Return the [X, Y] coordinate for the center point of the cell that contains the specified text.  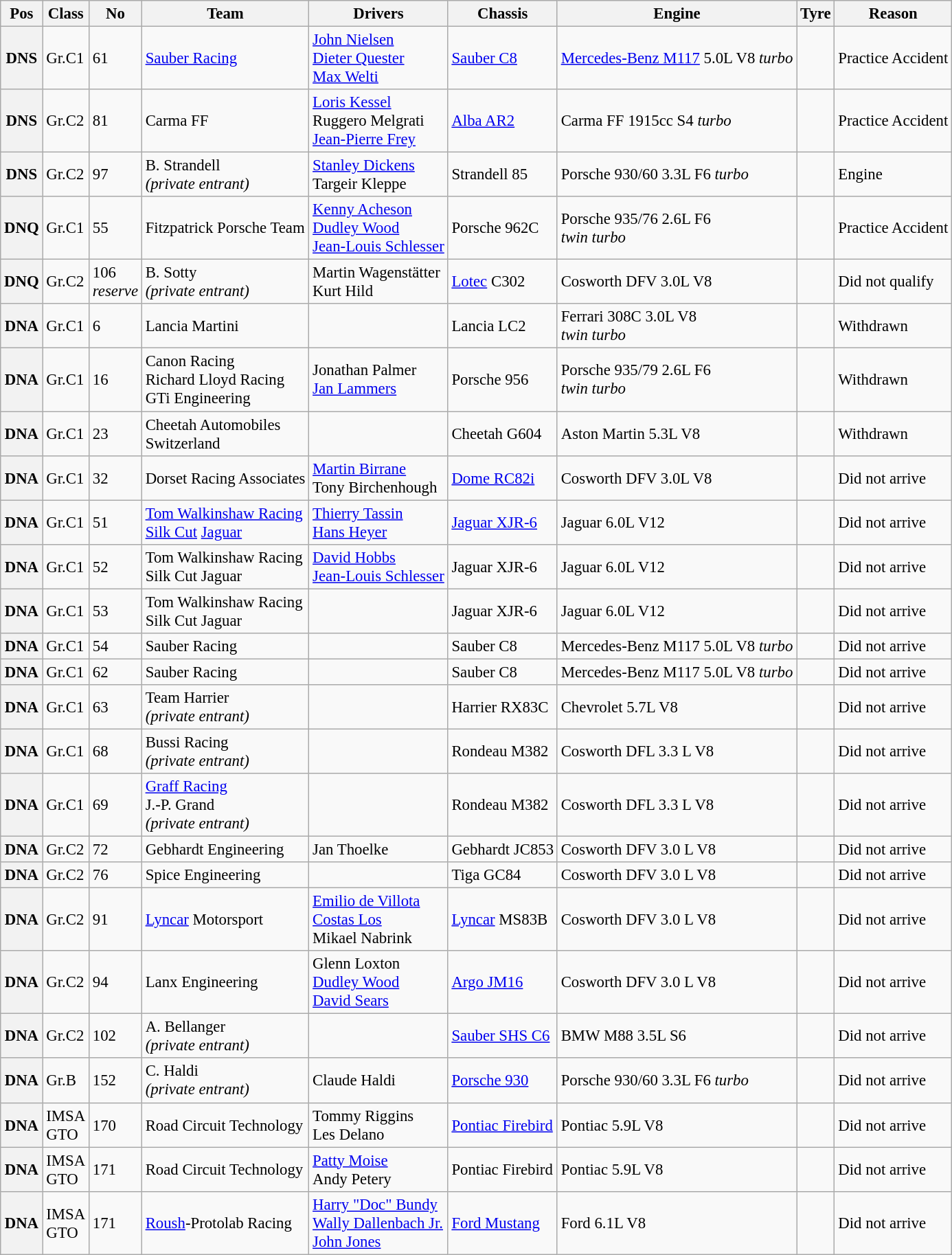
Emilio de Villota Costas Los Mikael Nabrink [378, 920]
Lancia LC2 [503, 326]
Porsche 962C [503, 228]
Bussi Racing(private entrant) [225, 751]
Cheetah G604 [503, 434]
Spice Engineering [225, 875]
Fitzpatrick Porsche Team [225, 228]
Jonathan Palmer Jan Lammers [378, 380]
Gebhardt Engineering [225, 850]
Class [66, 14]
51 [115, 522]
91 [115, 920]
97 [115, 174]
16 [115, 380]
Drivers [378, 14]
72 [115, 850]
Carma FF 1915cc S4 turbo [677, 121]
Jan Thoelke [378, 850]
94 [115, 982]
Porsche 956 [503, 380]
Cheetah Automobiles Switzerland [225, 434]
69 [115, 805]
54 [115, 646]
Team Harrier(private entrant) [225, 708]
Kenny Acheson Dudley Wood Jean-Louis Schlesser [378, 228]
6 [115, 326]
Patty Moise Andy Petery [378, 1169]
Dome RC82i [503, 478]
32 [115, 478]
Lotec C302 [503, 282]
Claude Haldi [378, 1081]
Lyncar MS83B [503, 920]
Lyncar Motorsport [225, 920]
BMW M88 3.5L S6 [677, 1036]
Martin Birrane Tony Birchenhough [378, 478]
Porsche 930 [503, 1081]
Glenn Loxton Dudley Wood David Sears [378, 982]
David Hobbs Jean-Louis Schlesser [378, 566]
Martin Wagenstätter Kurt Hild [378, 282]
81 [115, 121]
No [115, 14]
Strandell 85 [503, 174]
Reason [893, 14]
Ferrari 308C 3.0L V8twin turbo [677, 326]
Lancia Martini [225, 326]
102 [115, 1036]
152 [115, 1081]
Loris Kessel Ruggero Melgrati Jean-Pierre Frey [378, 121]
Thierry Tassin Hans Heyer [378, 522]
Alba AR2 [503, 121]
23 [115, 434]
Lanx Engineering [225, 982]
Chevrolet 5.7L V8 [677, 708]
Tyre [816, 14]
Roush-Protolab Racing [225, 1223]
55 [115, 228]
Team [225, 14]
B. Strandell(private entrant) [225, 174]
Did not qualify [893, 282]
Porsche 935/76 2.6L F6twin turbo [677, 228]
John Nielsen Dieter Quester Max Welti [378, 58]
Porsche 935/79 2.6L F6twin turbo [677, 380]
C. Haldi(private entrant) [225, 1081]
Aston Martin 5.3L V8 [677, 434]
Dorset Racing Associates [225, 478]
62 [115, 672]
Ford 6.1L V8 [677, 1223]
Pos [22, 14]
52 [115, 566]
Tiga GC84 [503, 875]
Argo JM16 [503, 982]
Ford Mustang [503, 1223]
A. Bellanger(private entrant) [225, 1036]
68 [115, 751]
170 [115, 1125]
B. Sotty(private entrant) [225, 282]
53 [115, 611]
106reserve [115, 282]
Graff Racing J.-P. Grand(private entrant) [225, 805]
61 [115, 58]
Sauber SHS C6 [503, 1036]
Stanley Dickens Targeir Kleppe [378, 174]
Chassis [503, 14]
Harry "Doc" Bundy Wally Dallenbach Jr. John Jones [378, 1223]
Carma FF [225, 121]
Gebhardt JC853 [503, 850]
Gr.B [66, 1081]
76 [115, 875]
Harrier RX83C [503, 708]
Canon Racing Richard Lloyd Racing GTi Engineering [225, 380]
63 [115, 708]
Tommy Riggins Les Delano [378, 1125]
